Search for the cell housing the specified text and yield its (x, y) center coordinate. 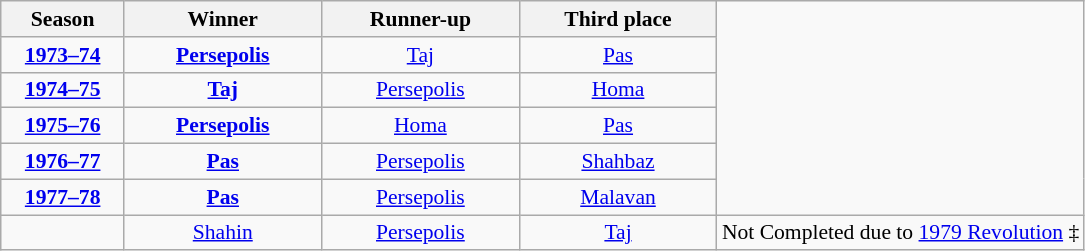
1977–78 (62, 197)
1973–74 (62, 55)
1976–77 (62, 162)
1974–75 (62, 90)
Not Completed due to 1979 Revolution ‡ (901, 233)
1975–76 (62, 126)
Third place (618, 19)
Winner (223, 19)
Malavan (618, 197)
Season (62, 19)
Shahin (223, 233)
Shahbaz (618, 162)
Runner-up (421, 19)
